Scan for the cell matching the given text and deliver its (X, Y) coordinate at center. 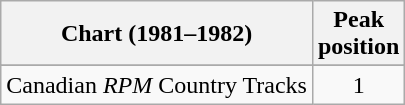
Peakposition (358, 34)
1 (358, 85)
Chart (1981–1982) (157, 34)
Canadian RPM Country Tracks (157, 85)
